Identify which cell holds the provided text, then report its (X, Y) central coordinate. 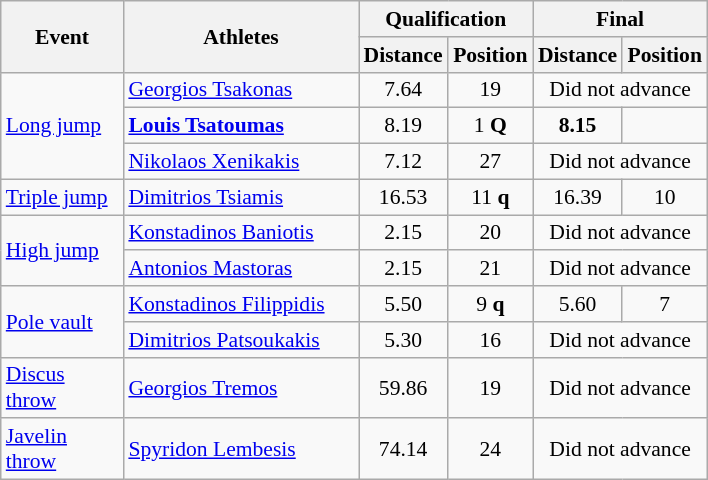
8.15 (578, 126)
9 q (490, 304)
20 (490, 233)
74.14 (402, 450)
Dimitrios Tsiamis (240, 197)
5.50 (402, 304)
Event (62, 36)
1 Q (490, 126)
Triple jump (62, 197)
Louis Tsatoumas (240, 126)
Discus throw (62, 388)
Konstadinos Baniotis (240, 233)
Antonios Mastoras (240, 269)
Konstadinos Filippidis (240, 304)
16.53 (402, 197)
Athletes (240, 36)
Georgios Tsakonas (240, 90)
Spyridon Lembesis (240, 450)
5.60 (578, 304)
5.30 (402, 340)
High jump (62, 250)
Qualification (445, 19)
Georgios Tremos (240, 388)
27 (490, 162)
8.19 (402, 126)
21 (490, 269)
16 (490, 340)
7 (664, 304)
Pole vault (62, 322)
Nikolaos Xenikakis (240, 162)
Final (620, 19)
7.12 (402, 162)
Dimitrios Patsoukakis (240, 340)
11 q (490, 197)
59.86 (402, 388)
24 (490, 450)
Javelin throw (62, 450)
10 (664, 197)
16.39 (578, 197)
7.64 (402, 90)
Long jump (62, 126)
